Return (X, Y) of the center of cell containing provided text 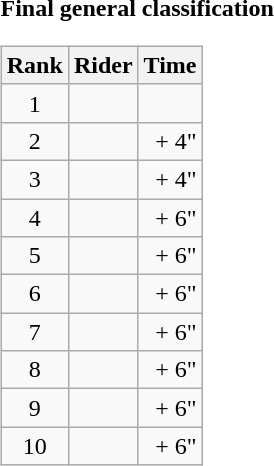
Rank (34, 65)
5 (34, 256)
4 (34, 217)
Time (170, 65)
10 (34, 446)
6 (34, 294)
3 (34, 179)
2 (34, 141)
Rider (103, 65)
1 (34, 103)
8 (34, 370)
9 (34, 408)
7 (34, 332)
